Return the [x, y] coordinate for the center point of the cell that contains the specified text.  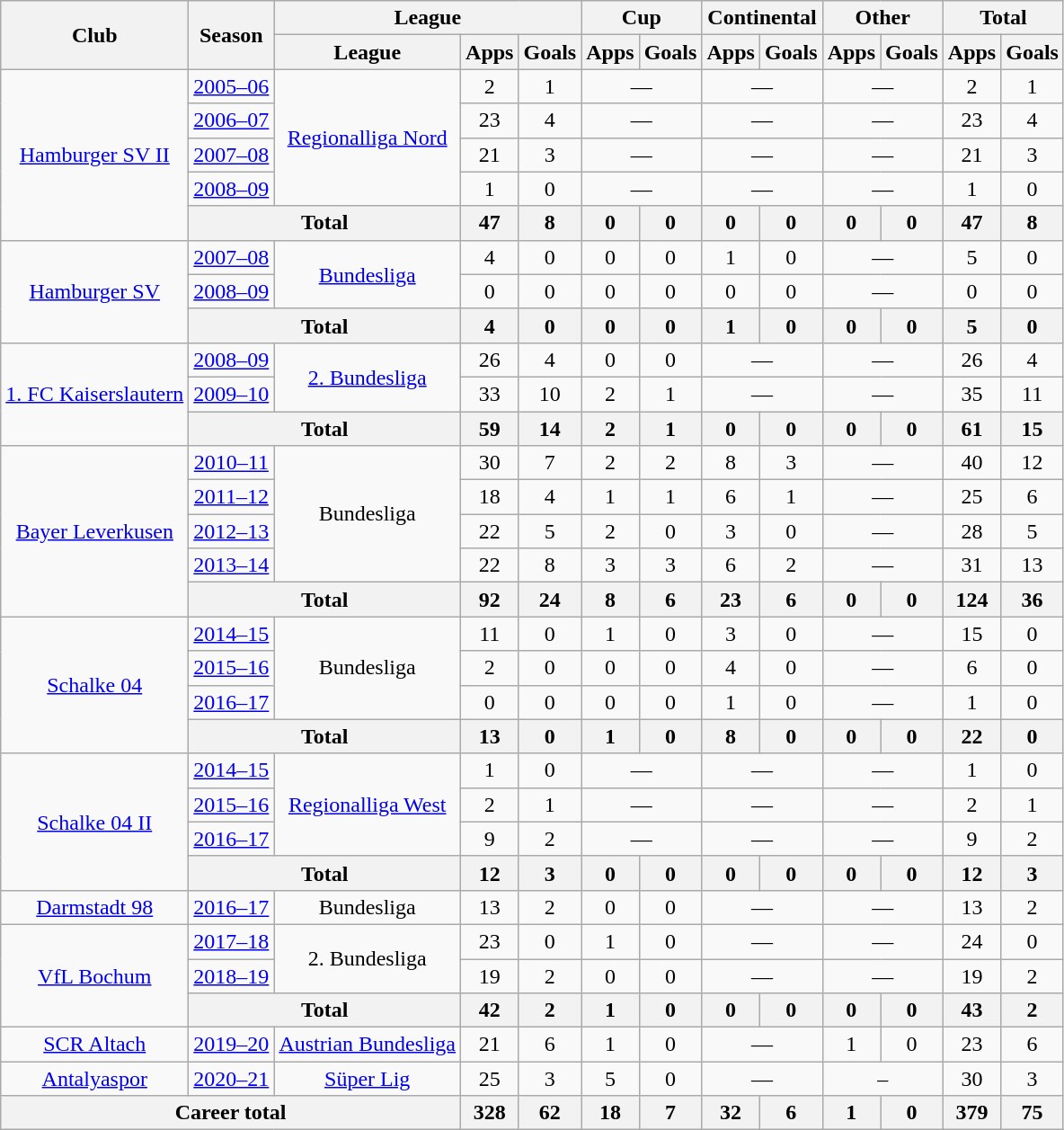
28 [971, 531]
61 [971, 429]
2011–12 [232, 497]
2017–18 [232, 941]
Career total [231, 1113]
Schalke 04 II [95, 822]
14 [550, 429]
59 [490, 429]
SCR Altach [95, 1045]
33 [490, 394]
2010–11 [232, 463]
42 [490, 1010]
Season [232, 35]
Continental [762, 18]
Bayer Leverkusen [95, 531]
40 [971, 463]
Süper Lig [368, 1079]
43 [971, 1010]
Hamburger SV II [95, 155]
Other [882, 18]
VfL Bochum [95, 975]
124 [971, 600]
328 [490, 1113]
– [882, 1079]
Antalyaspor [95, 1079]
Club [95, 35]
75 [1033, 1113]
2012–13 [232, 531]
Hamburger SV [95, 291]
379 [971, 1113]
2005–06 [232, 86]
Darmstadt 98 [95, 907]
62 [550, 1113]
Schalke 04 [95, 685]
92 [490, 600]
2020–21 [232, 1079]
2013–14 [232, 565]
Regionalliga Nord [368, 138]
10 [550, 394]
32 [731, 1113]
2009–10 [232, 394]
Austrian Bundesliga [368, 1045]
2019–20 [232, 1045]
Cup [642, 18]
2006–07 [232, 120]
2018–19 [232, 975]
31 [971, 565]
1. FC Kaiserslautern [95, 394]
36 [1033, 600]
35 [971, 394]
Regionalliga West [368, 805]
